Provide the (x, y) coordinate of the cell's center where the given text is located.  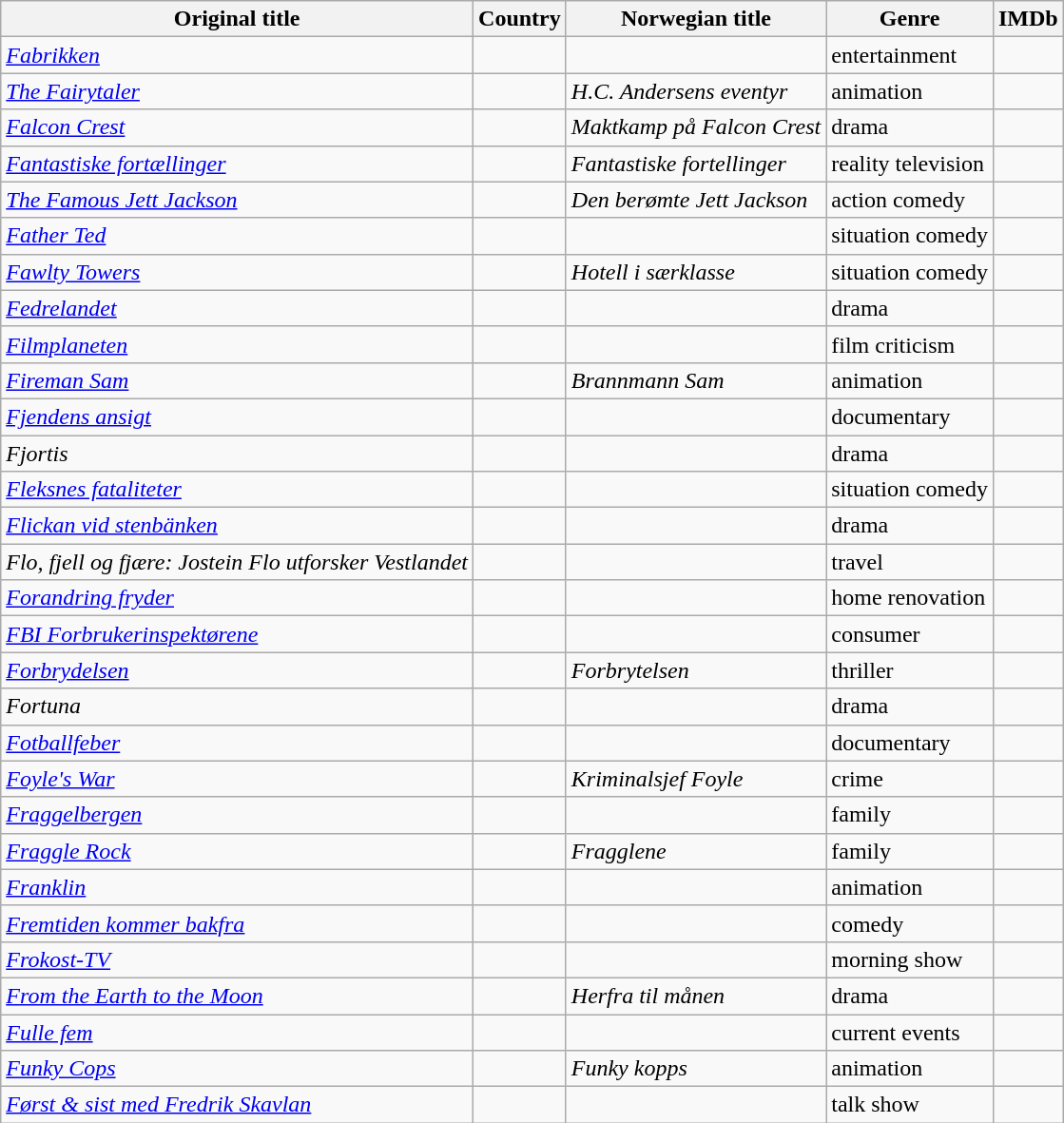
film criticism (910, 344)
Fremtiden kommer bakfra (238, 923)
thriller (910, 670)
Den berømte Jett Jackson (696, 200)
Country (520, 19)
Forbrydelsen (238, 670)
travel (910, 562)
Kriminalsjef Foyle (696, 779)
Fragglene (696, 851)
Foyle's War (238, 779)
Maktkamp på Falcon Crest (696, 127)
entertainment (910, 55)
Fantastiske fortellinger (696, 164)
FBI Forbrukerinspektørene (238, 634)
Funky Cops (238, 1069)
Fireman Sam (238, 380)
comedy (910, 923)
Filmplaneten (238, 344)
H.C. Andersens eventyr (696, 91)
From the Earth to the Moon (238, 996)
Fabrikken (238, 55)
morning show (910, 959)
Herfra til månen (696, 996)
Norwegian title (696, 19)
Fjortis (238, 454)
home renovation (910, 598)
Fjendens ansigt (238, 416)
crime (910, 779)
Fraggle Rock (238, 851)
Franklin (238, 887)
Fedrelandet (238, 308)
Fortuna (238, 707)
Fawlty Towers (238, 272)
Funky kopps (696, 1069)
reality television (910, 164)
Fraggelbergen (238, 815)
IMDb (1028, 19)
Falcon Crest (238, 127)
Fotballfeber (238, 743)
Original title (238, 19)
Fantastiske fortællinger (238, 164)
Forandring fryder (238, 598)
Fleksnes fataliteter (238, 490)
Forbrytelsen (696, 670)
Først & sist med Fredrik Skavlan (238, 1105)
Flickan vid stenbänken (238, 526)
Fulle fem (238, 1032)
action comedy (910, 200)
Genre (910, 19)
Brannmann Sam (696, 380)
talk show (910, 1105)
current events (910, 1032)
The Fairytaler (238, 91)
consumer (910, 634)
The Famous Jett Jackson (238, 200)
Father Ted (238, 236)
Frokost-TV (238, 959)
Flo, fjell og fjære: Jostein Flo utforsker Vestlandet (238, 562)
Hotell i særklasse (696, 272)
